Provide the [X, Y] coordinate of the cell's center where the given text is located.  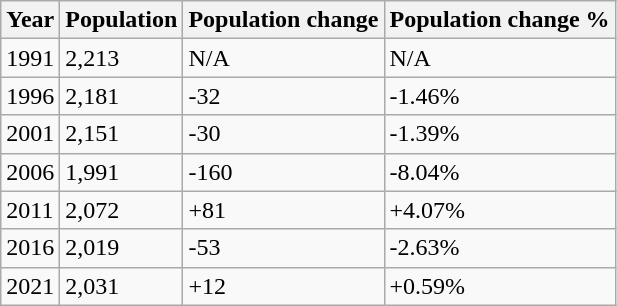
2021 [30, 286]
-1.46% [500, 96]
Population change [284, 20]
-1.39% [500, 134]
2,213 [122, 58]
2011 [30, 210]
-8.04% [500, 172]
-32 [284, 96]
2,151 [122, 134]
+81 [284, 210]
Year [30, 20]
2,181 [122, 96]
1996 [30, 96]
-160 [284, 172]
1991 [30, 58]
2001 [30, 134]
-53 [284, 248]
2016 [30, 248]
+0.59% [500, 286]
2,019 [122, 248]
+12 [284, 286]
1,991 [122, 172]
-2.63% [500, 248]
+4.07% [500, 210]
2,031 [122, 286]
2,072 [122, 210]
2006 [30, 172]
Population change % [500, 20]
-30 [284, 134]
Population [122, 20]
